Determine the (X, Y) coordinate at the center of the cell enclosing the given text.  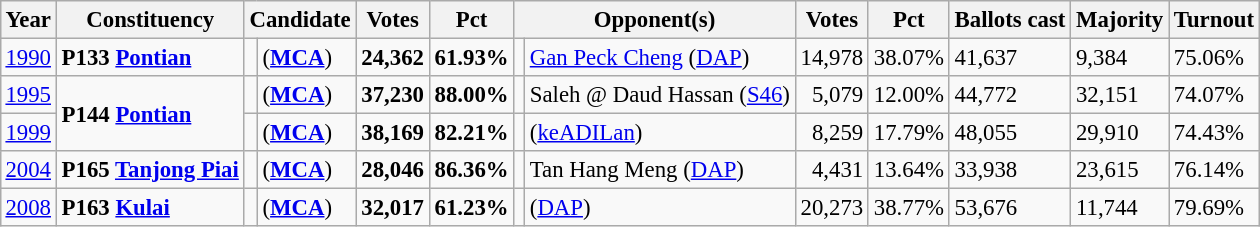
24,362 (392, 57)
41,637 (1010, 57)
2004 (28, 170)
Opponent(s) (654, 20)
5,079 (832, 95)
(keADILan) (660, 133)
33,938 (1010, 170)
Year (28, 20)
P163 Kulai (150, 208)
17.79% (908, 133)
86.36% (472, 170)
44,772 (1010, 95)
Tan Hang Meng (DAP) (660, 170)
23,615 (1120, 170)
29,910 (1120, 133)
12.00% (908, 95)
38.07% (908, 57)
38,169 (392, 133)
Candidate (300, 20)
8,259 (832, 133)
4,431 (832, 170)
32,017 (392, 208)
28,046 (392, 170)
53,676 (1010, 208)
20,273 (832, 208)
P144 Pontian (150, 114)
76.14% (1214, 170)
61.93% (472, 57)
9,384 (1120, 57)
74.07% (1214, 95)
Ballots cast (1010, 20)
Gan Peck Cheng (DAP) (660, 57)
75.06% (1214, 57)
37,230 (392, 95)
11,744 (1120, 208)
82.21% (472, 133)
2008 (28, 208)
32,151 (1120, 95)
13.64% (908, 170)
14,978 (832, 57)
61.23% (472, 208)
1990 (28, 57)
48,055 (1010, 133)
1999 (28, 133)
Turnout (1214, 20)
74.43% (1214, 133)
88.00% (472, 95)
P133 Pontian (150, 57)
Saleh @ Daud Hassan (S46) (660, 95)
1995 (28, 95)
P165 Tanjong Piai (150, 170)
Majority (1120, 20)
(DAP) (660, 208)
38.77% (908, 208)
79.69% (1214, 208)
Constituency (150, 20)
